Output the (X, Y) coordinate of the center of the cell containing the given text.  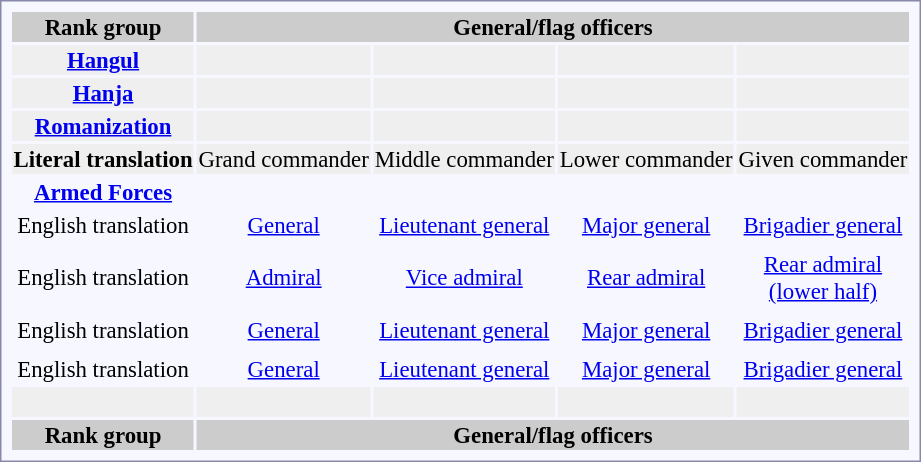
Hangul (103, 60)
Romanization (103, 126)
Rear admiral (646, 278)
Vice admiral (464, 278)
Armed Forces (103, 192)
Admiral (284, 278)
Hanja (103, 93)
Rear admiral(lower half) (823, 278)
Lower commander (646, 159)
Literal translation (103, 159)
Grand commander (284, 159)
Middle commander (464, 159)
Given commander (823, 159)
